Extract the [X, Y] coordinate from the center of the cell holding the provided text.  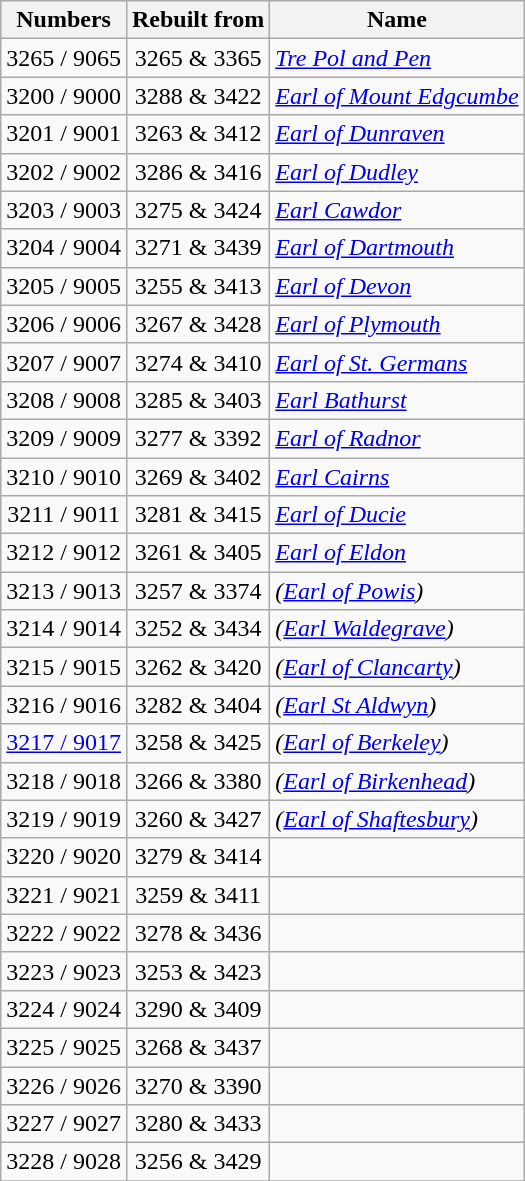
3282 & 3404 [198, 705]
Earl Cawdor [397, 210]
3223 / 9023 [64, 971]
Earl of Devon [397, 286]
3290 & 3409 [198, 1009]
3222 / 9022 [64, 933]
3226 / 9026 [64, 1085]
3201 / 9001 [64, 134]
3225 / 9025 [64, 1047]
3261 & 3405 [198, 553]
3260 & 3427 [198, 819]
3253 & 3423 [198, 971]
3274 & 3410 [198, 362]
3257 & 3374 [198, 591]
3256 & 3429 [198, 1162]
3281 & 3415 [198, 515]
Name [397, 20]
Earl of St. Germans [397, 362]
3204 / 9004 [64, 248]
(Earl of Berkeley) [397, 743]
Earl Cairns [397, 477]
Earl of Eldon [397, 553]
3220 / 9020 [64, 857]
3224 / 9024 [64, 1009]
Earl of Dunraven [397, 134]
3286 & 3416 [198, 172]
Numbers [64, 20]
3212 / 9012 [64, 553]
(Earl Waldegrave) [397, 629]
3208 / 9008 [64, 400]
3216 / 9016 [64, 705]
3206 / 9006 [64, 324]
3209 / 9009 [64, 438]
3227 / 9027 [64, 1124]
3263 & 3412 [198, 134]
3221 / 9021 [64, 895]
3265 & 3365 [198, 58]
3219 / 9019 [64, 819]
Rebuilt from [198, 20]
(Earl of Shaftesbury) [397, 819]
3215 / 9015 [64, 667]
3288 & 3422 [198, 96]
3285 & 3403 [198, 400]
3258 & 3425 [198, 743]
(Earl St Aldwyn) [397, 705]
3270 & 3390 [198, 1085]
3271 & 3439 [198, 248]
3280 & 3433 [198, 1124]
Earl of Radnor [397, 438]
3279 & 3414 [198, 857]
3269 & 3402 [198, 477]
Earl of Mount Edgcumbe [397, 96]
(Earl of Powis) [397, 591]
3211 / 9011 [64, 515]
Earl Bathurst [397, 400]
3202 / 9002 [64, 172]
Earl of Dartmouth [397, 248]
3278 & 3436 [198, 933]
3277 & 3392 [198, 438]
3217 / 9017 [64, 743]
3262 & 3420 [198, 667]
3203 / 9003 [64, 210]
3266 & 3380 [198, 781]
Tre Pol and Pen [397, 58]
3210 / 9010 [64, 477]
(Earl of Birkenhead) [397, 781]
3252 & 3434 [198, 629]
3259 & 3411 [198, 895]
3268 & 3437 [198, 1047]
3265 / 9065 [64, 58]
3200 / 9000 [64, 96]
(Earl of Clancarty) [397, 667]
3267 & 3428 [198, 324]
Earl of Ducie [397, 515]
Earl of Plymouth [397, 324]
3207 / 9007 [64, 362]
Earl of Dudley [397, 172]
3275 & 3424 [198, 210]
3205 / 9005 [64, 286]
3255 & 3413 [198, 286]
3228 / 9028 [64, 1162]
3218 / 9018 [64, 781]
3214 / 9014 [64, 629]
3213 / 9013 [64, 591]
